Return the (x, y) coordinate for the center point of the cell that contains the specified text.  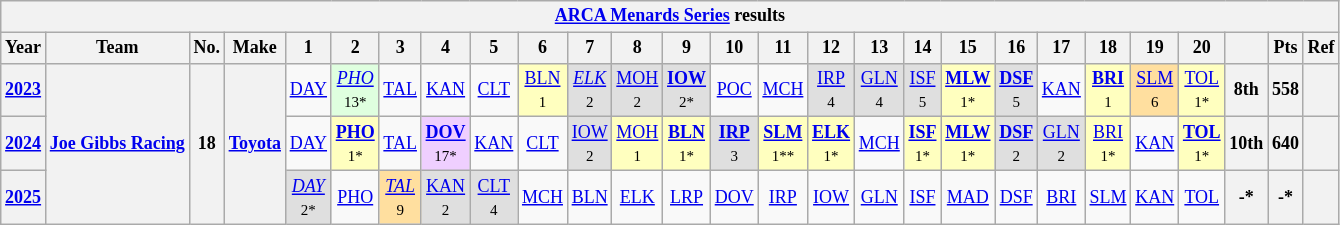
ELK2 (590, 90)
20 (1202, 48)
ELK (638, 197)
GLN2 (1062, 144)
10 (734, 48)
MAD (968, 197)
Make (254, 48)
SLM (1108, 197)
17 (1062, 48)
KAN2 (446, 197)
IRP4 (832, 90)
10th (1246, 144)
15 (968, 48)
ISF (922, 197)
558 (1286, 90)
8th (1246, 90)
12 (832, 48)
MOH2 (638, 90)
No. (206, 48)
TAL9 (400, 197)
IOW2* (687, 90)
Ref (1321, 48)
640 (1286, 144)
TOL (1202, 197)
IRP (783, 197)
MOH1 (638, 144)
DAY2* (308, 197)
BLN (590, 197)
2024 (24, 144)
BLN1* (687, 144)
19 (1155, 48)
6 (543, 48)
PHO (355, 197)
13 (879, 48)
2025 (24, 197)
ELK1* (832, 144)
DSF5 (1016, 90)
CLT4 (494, 197)
SLM1** (783, 144)
LRP (687, 197)
ISF5 (922, 90)
IOW2 (590, 144)
2 (355, 48)
7 (590, 48)
DSF2 (1016, 144)
Pts (1286, 48)
DOV17* (446, 144)
Joe Gibbs Racing (117, 144)
PHO13* (355, 90)
Year (24, 48)
3 (400, 48)
PHO1* (355, 144)
BLN1 (543, 90)
11 (783, 48)
POC (734, 90)
DSF (1016, 197)
DOV (734, 197)
8 (638, 48)
5 (494, 48)
BRI1* (1108, 144)
IOW (832, 197)
Team (117, 48)
14 (922, 48)
9 (687, 48)
ISF1* (922, 144)
GLN (879, 197)
4 (446, 48)
SLM6 (1155, 90)
16 (1016, 48)
GLN4 (879, 90)
IRP3 (734, 144)
1 (308, 48)
BRI (1062, 197)
Toyota (254, 144)
2023 (24, 90)
BRI1 (1108, 90)
ARCA Menards Series results (670, 16)
